Capture the cell that displays the provided text and extract its [X, Y] central coordinate. 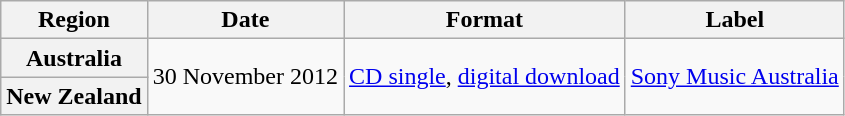
CD single, digital download [485, 77]
New Zealand [74, 96]
Date [245, 20]
Australia [74, 58]
Region [74, 20]
Sony Music Australia [734, 77]
Format [485, 20]
30 November 2012 [245, 77]
Label [734, 20]
